Identify which cell holds the provided text, then report its (x, y) central coordinate. 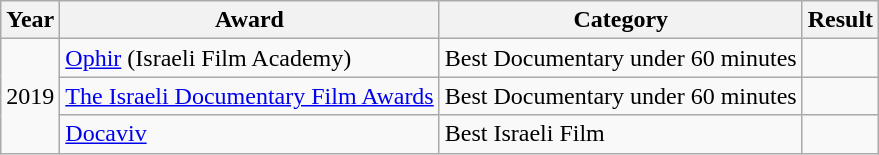
Category (620, 20)
2019 (30, 96)
Best Israeli Film (620, 134)
Ophir (Israeli Film Academy) (250, 58)
Result (840, 20)
Docaviv (250, 134)
The Israeli Documentary Film Awards (250, 96)
Year (30, 20)
Award (250, 20)
